Determine the (X, Y) coordinate at the center of the cell enclosing the given text.  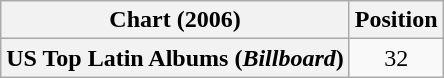
Chart (2006) (176, 20)
Position (396, 20)
US Top Latin Albums (Billboard) (176, 58)
32 (396, 58)
